Locate the cell with the specified text and output its [X, Y] center coordinate. 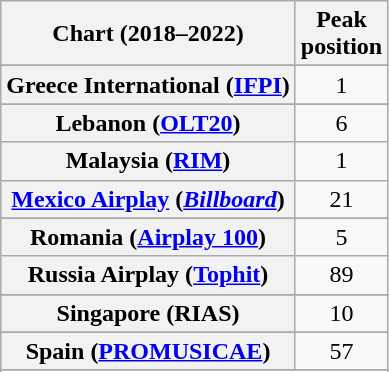
5 [341, 237]
10 [341, 313]
Lebanon (OLT20) [148, 123]
21 [341, 199]
Spain (PROMUSICAE) [148, 351]
Peak position [341, 34]
Russia Airplay (Tophit) [148, 275]
Romania (Airplay 100) [148, 237]
Greece International (IFPI) [148, 85]
6 [341, 123]
89 [341, 275]
Chart (2018–2022) [148, 34]
Mexico Airplay (Billboard) [148, 199]
Singapore (RIAS) [148, 313]
57 [341, 351]
Malaysia (RIM) [148, 161]
